Return [x, y] of the center of cell containing provided text 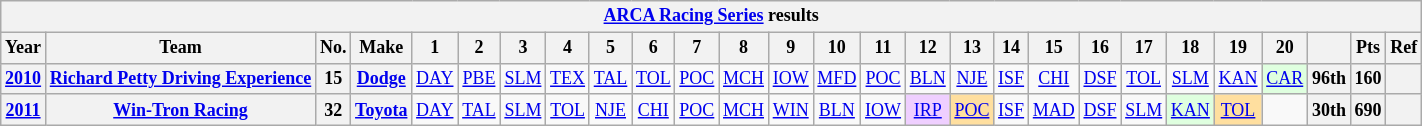
TEX [568, 78]
12 [928, 48]
11 [884, 48]
16 [1100, 48]
32 [334, 110]
IRP [928, 110]
Win-Tron Racing [180, 110]
17 [1144, 48]
CAR [1285, 78]
Year [24, 48]
9 [790, 48]
20 [1285, 48]
18 [1191, 48]
5 [610, 48]
30th [1330, 110]
10 [837, 48]
Team [180, 48]
13 [972, 48]
2010 [24, 78]
690 [1368, 110]
Pts [1368, 48]
7 [697, 48]
Toyota [382, 110]
PBE [479, 78]
Ref [1404, 48]
4 [568, 48]
ARCA Racing Series results [712, 16]
No. [334, 48]
3 [523, 48]
6 [654, 48]
Dodge [382, 78]
WIN [790, 110]
14 [1012, 48]
MFD [837, 78]
Richard Petty Driving Experience [180, 78]
96th [1330, 78]
19 [1238, 48]
2 [479, 48]
1 [435, 48]
2011 [24, 110]
MAD [1054, 110]
160 [1368, 78]
Make [382, 48]
8 [744, 48]
